For the text-containing cell, return its midpoint in (x, y) coordinate format. 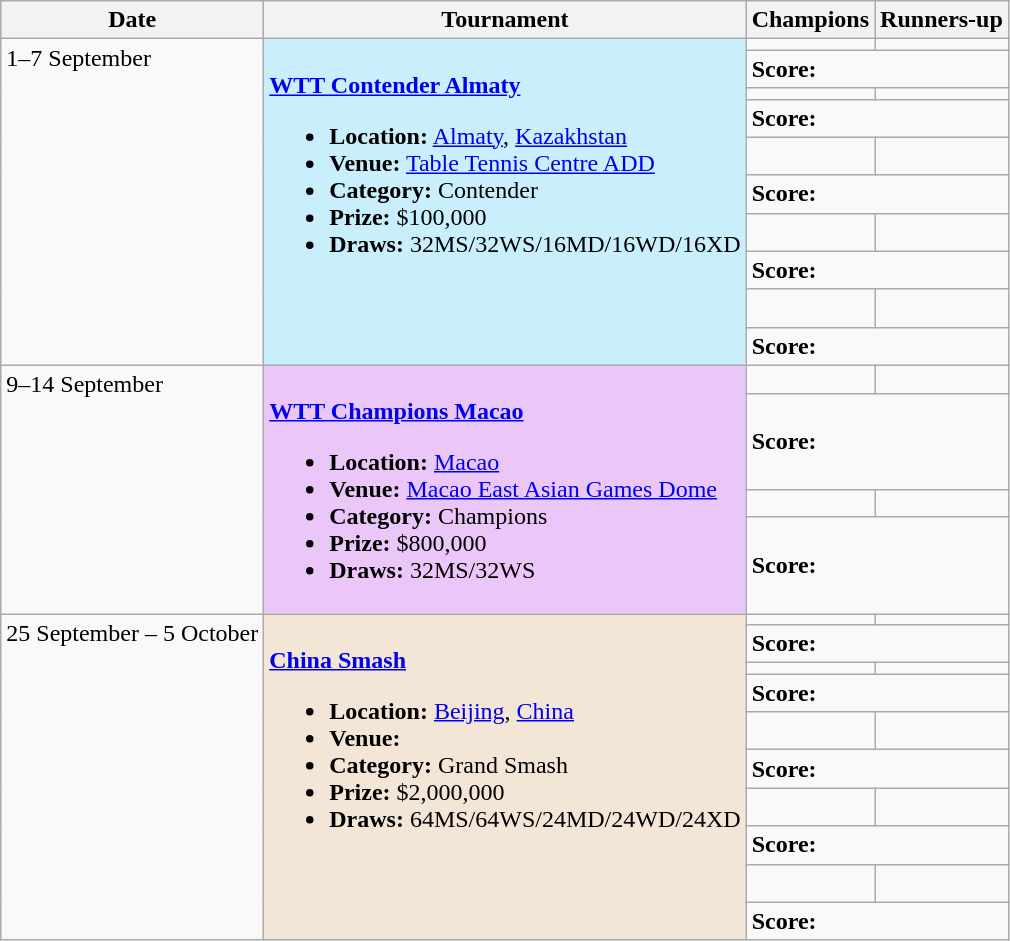
Runners-up (942, 20)
25 September – 5 October (132, 778)
China SmashLocation: Beijing, ChinaVenue:Category: Grand SmashPrize: $2,000,000Draws: 64MS/64WS/24MD/24WD/24XD (505, 778)
1–7 September (132, 202)
WTT Contender AlmatyLocation: Almaty, KazakhstanVenue: Table Tennis Centre ADDCategory: ContenderPrize: $100,000Draws: 32MS/32WS/16MD/16WD/16XD (505, 202)
9–14 September (132, 489)
Date (132, 20)
WTT Champions MacaoLocation: MacaoVenue: Macao East Asian Games DomeCategory: ChampionsPrize: $800,000Draws: 32MS/32WS (505, 489)
Tournament (505, 20)
Champions (810, 20)
